Detect which cell encompasses the target text, then output its [x, y] center coordinate. 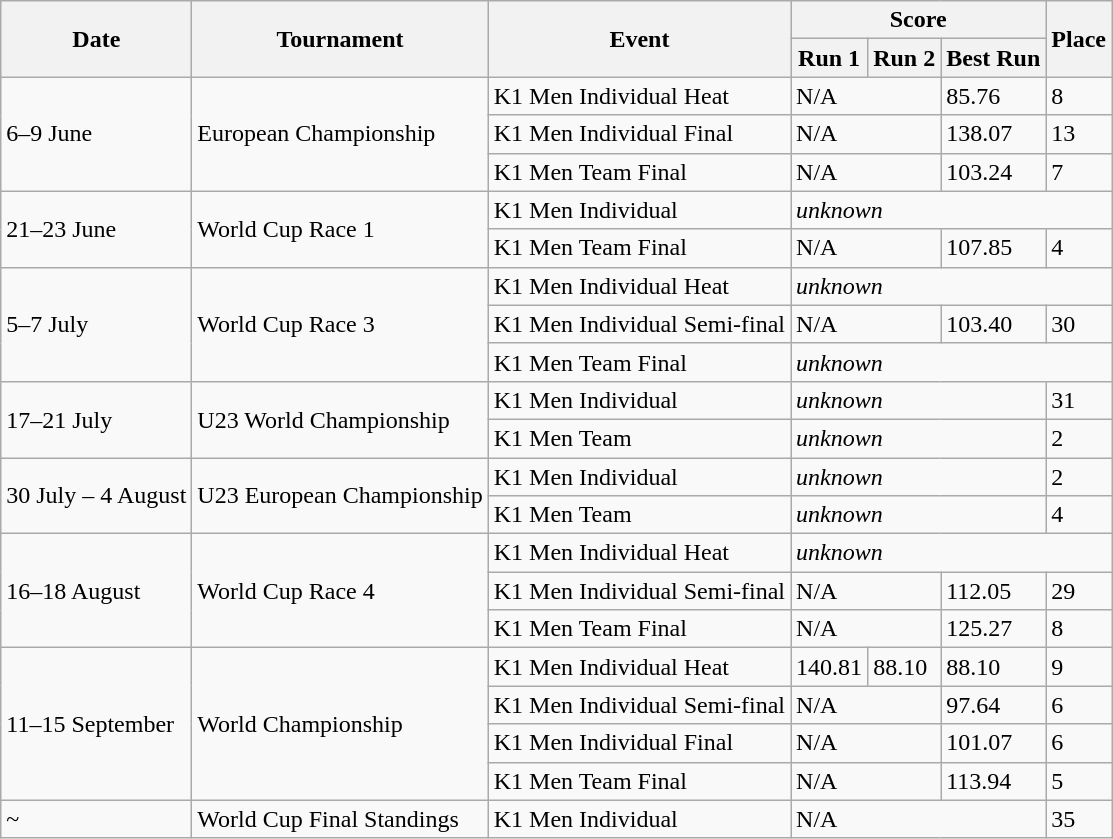
9 [1079, 667]
Place [1079, 39]
Tournament [340, 39]
~ [96, 819]
5 [1079, 781]
112.05 [994, 591]
7 [1079, 172]
107.85 [994, 248]
5–7 July [96, 324]
World Cup Race 1 [340, 229]
U23 European Championship [340, 496]
103.40 [994, 324]
31 [1079, 400]
11–15 September [96, 724]
21–23 June [96, 229]
Date [96, 39]
U23 World Championship [340, 419]
European Championship [340, 134]
30 July – 4 August [96, 496]
35 [1079, 819]
Run 2 [904, 58]
Best Run [994, 58]
Score [918, 20]
13 [1079, 134]
29 [1079, 591]
World Cup Final Standings [340, 819]
World Championship [340, 724]
Run 1 [830, 58]
85.76 [994, 96]
97.64 [994, 705]
World Cup Race 3 [340, 324]
6–9 June [96, 134]
World Cup Race 4 [340, 591]
30 [1079, 324]
138.07 [994, 134]
17–21 July [96, 419]
113.94 [994, 781]
103.24 [994, 172]
16–18 August [96, 591]
101.07 [994, 743]
Event [639, 39]
125.27 [994, 629]
140.81 [830, 667]
